Return the (X, Y) coordinate for the center point of the cell that contains the specified text.  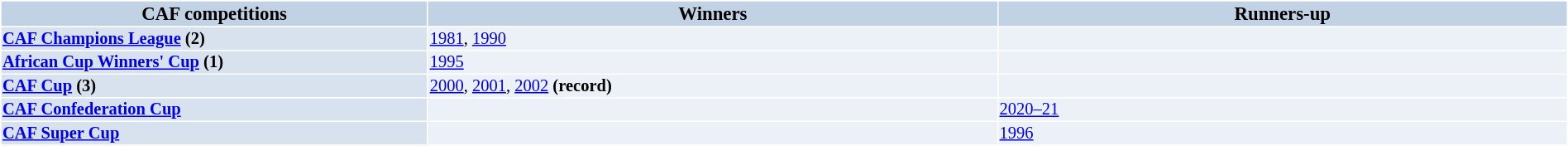
CAF competitions (215, 14)
2020–21 (1282, 109)
1996 (1282, 133)
CAF Cup (3) (215, 85)
1995 (713, 62)
1981, 1990 (713, 38)
Runners-up (1282, 14)
2000, 2001, 2002 (record) (713, 85)
CAF Champions League (2) (215, 38)
Winners (713, 14)
CAF Confederation Cup (215, 109)
African Cup Winners' Cup (1) (215, 62)
CAF Super Cup (215, 133)
